Identify which cell holds the provided text, then report its (x, y) central coordinate. 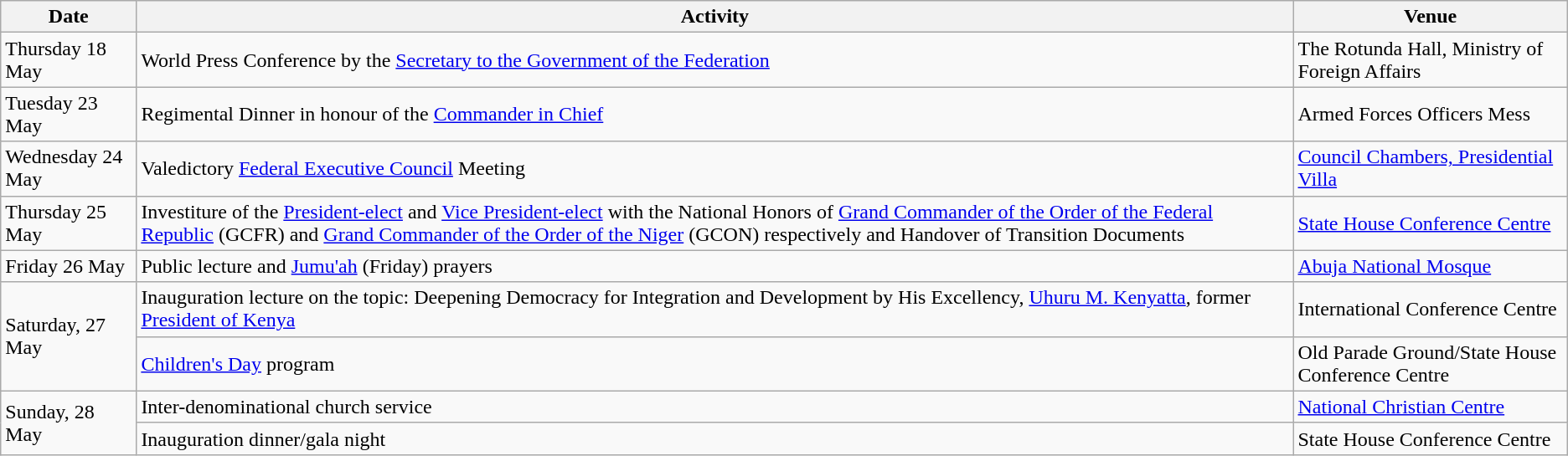
Children's Day program (715, 363)
Armed Forces Officers Mess (1431, 114)
Wednesday 24 May (69, 169)
Sunday, 28 May (69, 423)
The Rotunda Hall, Ministry of Foreign Affairs (1431, 60)
Inter-denominational church service (715, 407)
Venue (1431, 17)
Activity (715, 17)
Saturday, 27 May (69, 336)
Tuesday 23 May (69, 114)
Thursday 25 May (69, 223)
Inauguration dinner/gala night (715, 438)
World Press Conference by the Secretary to the Government of the Federation (715, 60)
Regimental Dinner in honour of the Commander in Chief (715, 114)
Public lecture and Jumu'ah (Friday) prayers (715, 266)
Abuja National Mosque (1431, 266)
Council Chambers, Presidential Villa (1431, 169)
Old Parade Ground/State House Conference Centre (1431, 363)
Thursday 18 May (69, 60)
International Conference Centre (1431, 310)
Friday 26 May (69, 266)
National Christian Centre (1431, 407)
Date (69, 17)
Valedictory Federal Executive Council Meeting (715, 169)
